Capture the cell that displays the provided text and extract its [x, y] central coordinate. 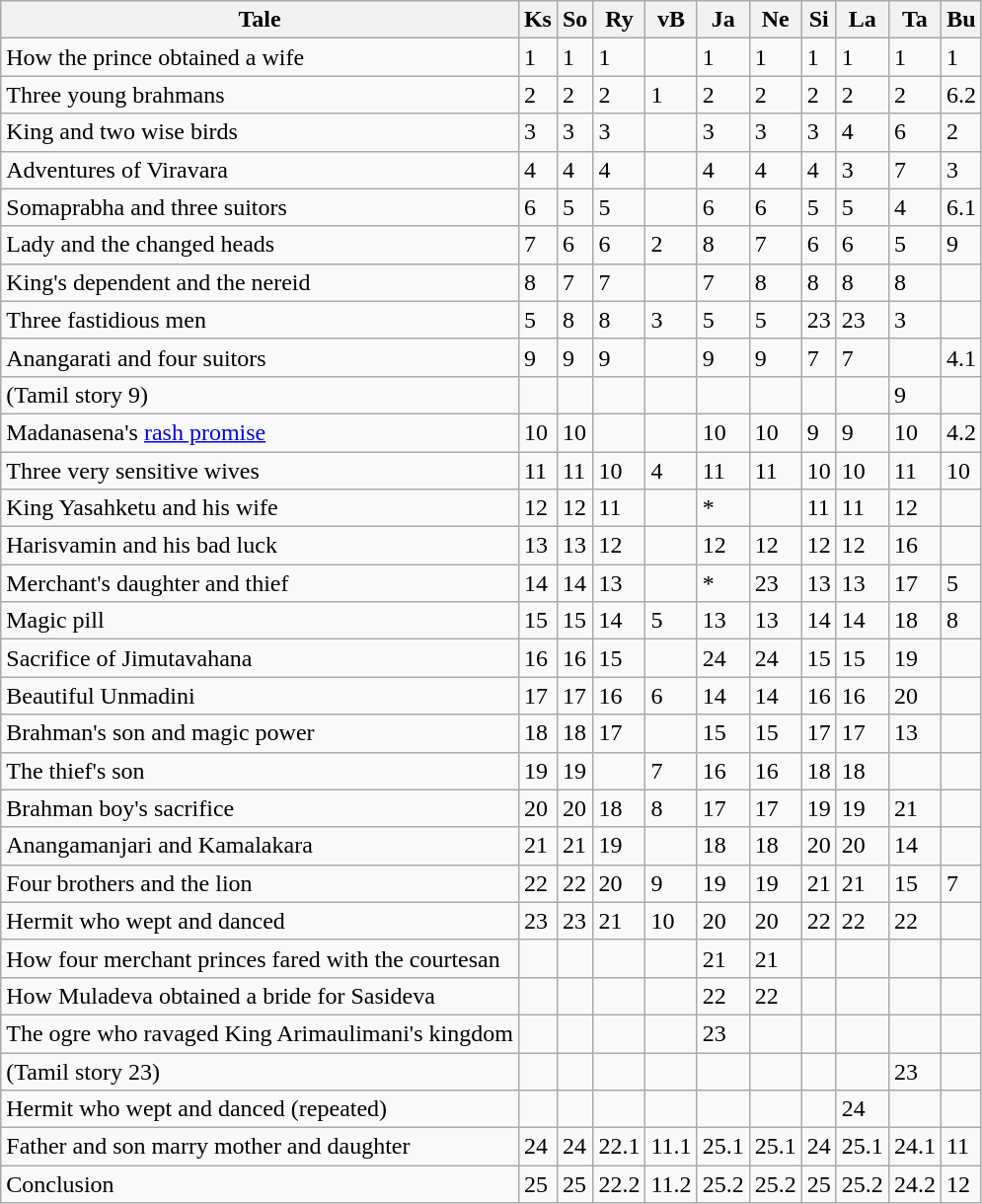
Madanasena's rash promise [261, 432]
Three young brahmans [261, 95]
Father and son marry mother and daughter [261, 1147]
La [863, 20]
22.1 [620, 1147]
Conclusion [261, 1184]
Sacrifice of Jimutavahana [261, 658]
King's dependent and the nereid [261, 282]
vB [671, 20]
Bu [961, 20]
4.1 [961, 357]
Ne [776, 20]
Hermit who wept and danced (repeated) [261, 1109]
King Yasahketu and his wife [261, 508]
The ogre who ravaged King Arimaulimani's kingdom [261, 1033]
Anangamanjari and Kamalakara [261, 846]
Ks [537, 20]
How four merchant princes fared with the courtesan [261, 958]
6.1 [961, 207]
Brahman boy's sacrifice [261, 808]
6.2 [961, 95]
Four brothers and the lion [261, 883]
Somaprabha and three suitors [261, 207]
Three very sensitive wives [261, 471]
Si [819, 20]
24.1 [914, 1147]
4.2 [961, 432]
Ry [620, 20]
The thief's son [261, 771]
So [574, 20]
How Muladeva obtained a bride for Sasideva [261, 996]
Ta [914, 20]
How the prince obtained a wife [261, 57]
Ja [722, 20]
(Tamil story 9) [261, 395]
Merchant's daughter and thief [261, 583]
Hermit who wept and danced [261, 921]
Lady and the changed heads [261, 245]
Harisvamin and his bad luck [261, 546]
11.1 [671, 1147]
Magic pill [261, 621]
(Tamil story 23) [261, 1071]
Brahman's son and magic power [261, 733]
King and two wise birds [261, 132]
Three fastidious men [261, 320]
Anangarati and four suitors [261, 357]
Tale [261, 20]
11.2 [671, 1184]
22.2 [620, 1184]
Beautiful Unmadini [261, 696]
24.2 [914, 1184]
Adventures of Viravara [261, 170]
